From the cell containing the given text, extract its center point as (X, Y) coordinate. 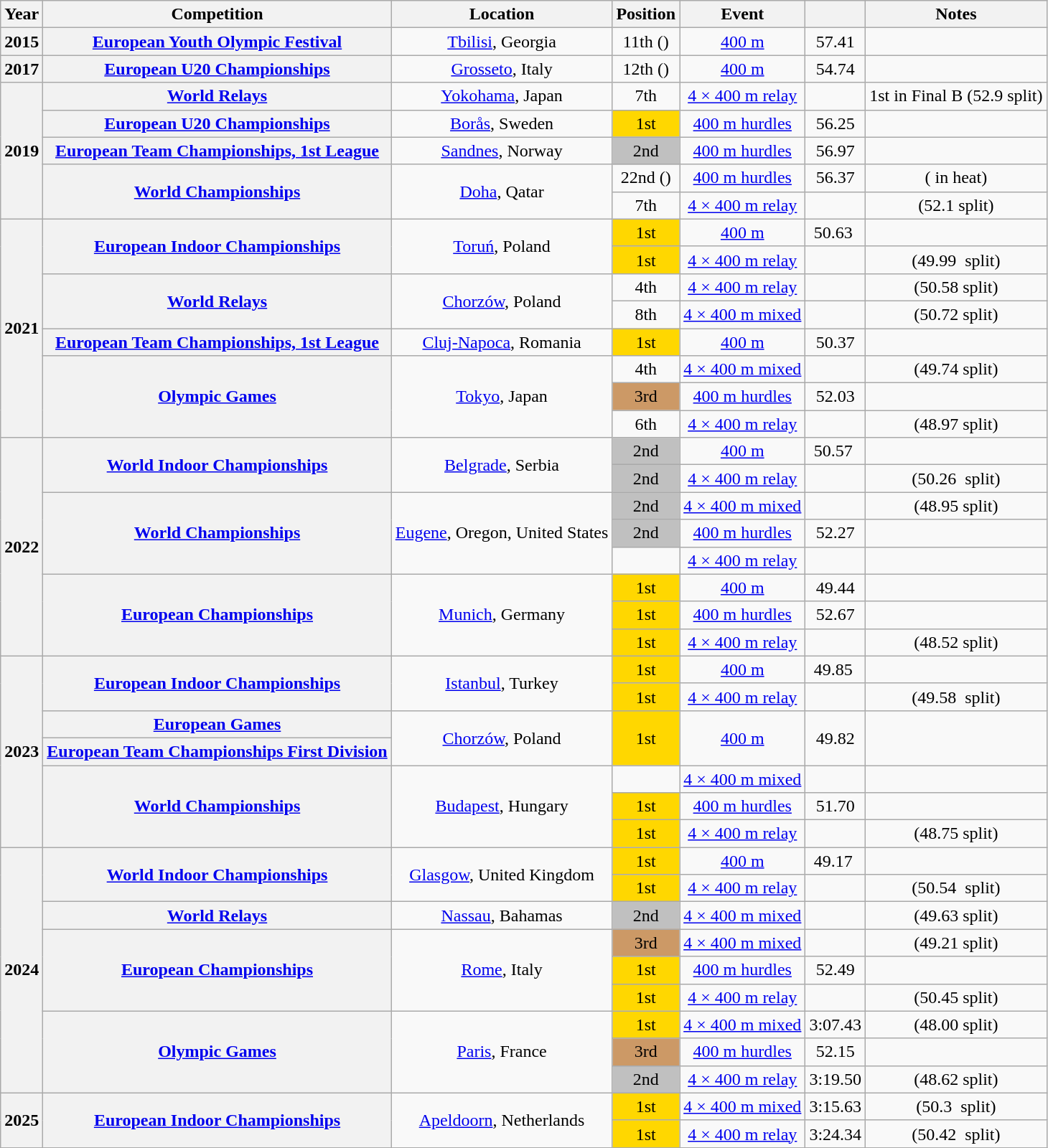
Apeldoorn, Netherlands (502, 1120)
52.49 (836, 970)
Paris, France (502, 1052)
6th (646, 424)
52.03 (836, 397)
Eugene, Oregon, United States (502, 533)
52.15 (836, 1052)
Borås, Sweden (502, 123)
Tbilisi, Georgia (502, 42)
(48.52 split) (956, 642)
2017 (22, 69)
Glasgow, United Kingdom (502, 875)
3:15.63 (836, 1106)
12th () (646, 69)
(48.95 split) (956, 506)
Competition (217, 14)
11th () (646, 42)
52.67 (836, 615)
Rome, Italy (502, 970)
Istanbul, Turkey (502, 683)
Budapest, Hungary (502, 806)
(50.54 split) (956, 888)
49.44 (836, 588)
Toruń, Poland (502, 246)
Nassau, Bahamas (502, 916)
(48.97 split) (956, 424)
54.74 (836, 69)
56.37 (836, 178)
(48.00 split) (956, 1025)
Sandnes, Norway (502, 151)
(50.72 split) (956, 314)
European Team Championships First Division (217, 751)
(50.58 split) (956, 287)
(49.63 split) (956, 916)
3:07.43 (836, 1025)
56.25 (836, 123)
57.41 (836, 42)
8th (646, 314)
3:24.34 (836, 1134)
(50.42 split) (956, 1134)
2015 (22, 42)
50.63 (836, 232)
1st in Final B (52.9 split) (956, 96)
Grosseto, Italy (502, 69)
European Youth Olympic Festival (217, 42)
Tokyo, Japan (502, 397)
3:19.50 (836, 1079)
(50.26 split) (956, 479)
Location (502, 14)
(52.1 split) (956, 205)
(49.99 split) (956, 260)
2025 (22, 1120)
22nd () (646, 178)
50.57 (836, 451)
Munich, Germany (502, 615)
Cluj-Napoca, Romania (502, 342)
51.70 (836, 806)
(50.45 split) (956, 997)
2023 (22, 751)
(50.3 split) (956, 1106)
European Games (217, 724)
2024 (22, 970)
Yokohama, Japan (502, 96)
(49.58 split) (956, 697)
(48.62 split) (956, 1079)
56.97 (836, 151)
49.82 (836, 738)
2021 (22, 328)
Position (646, 14)
2022 (22, 547)
2019 (22, 151)
(49.21 split) (956, 943)
49.17 (836, 861)
(48.75 split) (956, 834)
( in heat) (956, 178)
Event (742, 14)
50.37 (836, 342)
Year (22, 14)
Doha, Qatar (502, 192)
49.85 (836, 669)
52.27 (836, 533)
Notes (956, 14)
(49.74 split) (956, 370)
Belgrade, Serbia (502, 465)
